Identify which cell holds the provided text, then report its (X, Y) central coordinate. 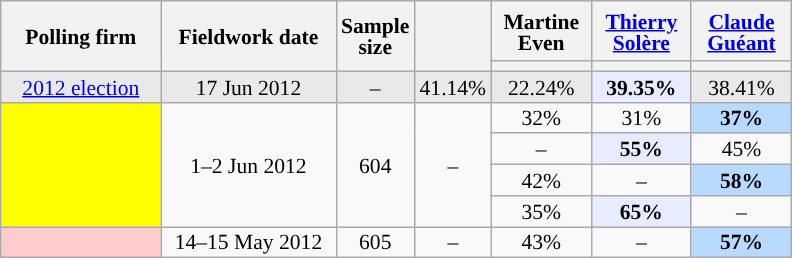
Martine Even (541, 31)
38.41% (741, 86)
58% (741, 180)
Samplesize (375, 36)
57% (741, 242)
35% (541, 212)
Fieldwork date (248, 36)
45% (741, 150)
32% (541, 118)
605 (375, 242)
41.14% (452, 86)
1–2 Jun 2012 (248, 164)
31% (641, 118)
22.24% (541, 86)
Polling firm (81, 36)
Claude Guéant (741, 31)
55% (641, 150)
Thierry Solère (641, 31)
2012 election (81, 86)
65% (641, 212)
39.35% (641, 86)
37% (741, 118)
43% (541, 242)
42% (541, 180)
17 Jun 2012 (248, 86)
604 (375, 164)
14–15 May 2012 (248, 242)
